Locate the cell with the specified text and output its (X, Y) center coordinate. 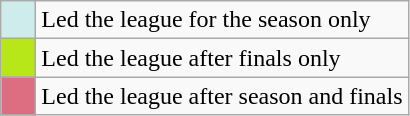
Led the league after finals only (222, 58)
Led the league for the season only (222, 20)
Led the league after season and finals (222, 96)
